Pinpoint the cell where the given text exists, returning its [x, y] midpoint coordinate. 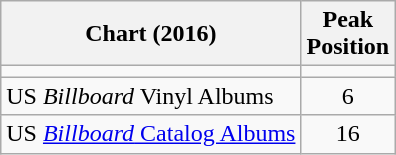
US Billboard Catalog Albums [151, 134]
16 [348, 134]
US Billboard Vinyl Albums [151, 96]
PeakPosition [348, 34]
6 [348, 96]
Chart (2016) [151, 34]
